Search for the cell housing the specified text and yield its (x, y) center coordinate. 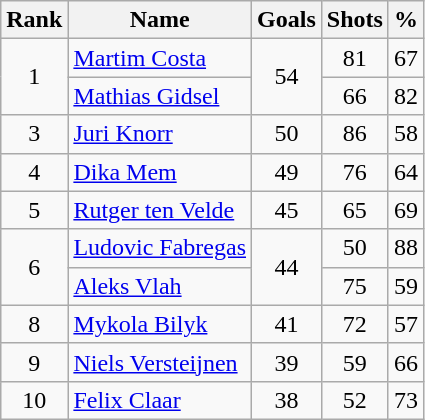
Mathias Gidsel (160, 96)
54 (287, 77)
41 (287, 324)
6 (34, 267)
5 (34, 210)
38 (287, 400)
64 (406, 172)
Goals (287, 20)
Juri Knorr (160, 134)
88 (406, 248)
Dika Mem (160, 172)
Shots (354, 20)
Name (160, 20)
57 (406, 324)
45 (287, 210)
44 (287, 267)
Mykola Bilyk (160, 324)
86 (354, 134)
4 (34, 172)
58 (406, 134)
Rutger ten Velde (160, 210)
75 (354, 286)
Rank (34, 20)
69 (406, 210)
82 (406, 96)
67 (406, 58)
81 (354, 58)
49 (287, 172)
3 (34, 134)
39 (287, 362)
73 (406, 400)
8 (34, 324)
Ludovic Fabregas (160, 248)
Martim Costa (160, 58)
9 (34, 362)
1 (34, 77)
Aleks Vlah (160, 286)
76 (354, 172)
10 (34, 400)
% (406, 20)
52 (354, 400)
72 (354, 324)
Felix Claar (160, 400)
65 (354, 210)
Niels Versteijnen (160, 362)
